Determine the (x, y) coordinate at the center of the cell enclosing the given text.  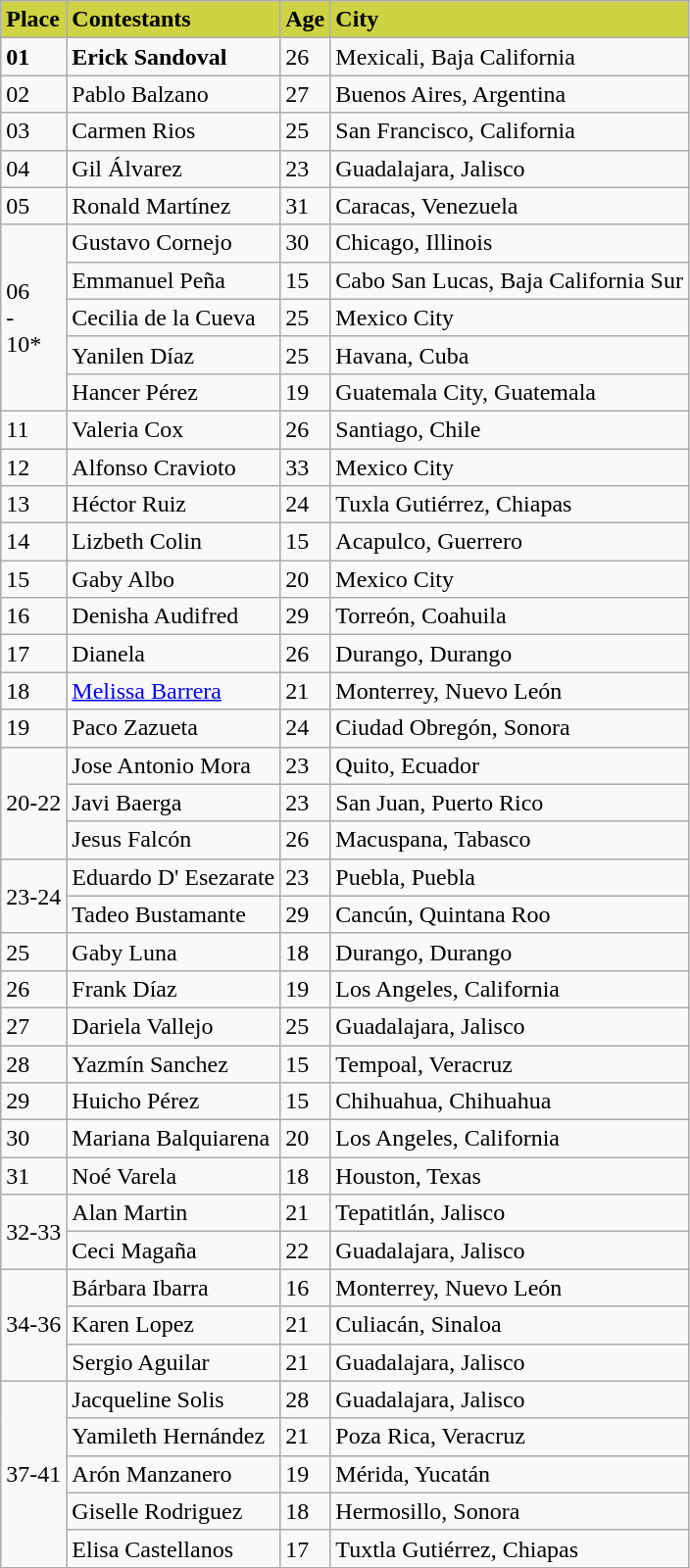
Culiacán, Sinaloa (510, 1325)
Havana, Cuba (510, 355)
Javi Baerga (173, 803)
Paco Zazueta (173, 728)
Lizbeth Colin (173, 542)
Ronald Martínez (173, 206)
Tepatitlán, Jalisco (510, 1213)
Poza Rica, Veracruz (510, 1437)
Santiago, Chile (510, 429)
Erick Sandoval (173, 57)
Yanilen Díaz (173, 355)
Noé Varela (173, 1176)
33 (306, 467)
Cabo San Lucas, Baja California Sur (510, 280)
Frank Díaz (173, 989)
Contestants (173, 20)
Emmanuel Peña (173, 280)
20-22 (33, 803)
05 (33, 206)
Hancer Pérez (173, 392)
04 (33, 169)
02 (33, 94)
Puebla, Puebla (510, 877)
Valeria Cox (173, 429)
Karen Lopez (173, 1325)
Elisa Castellanos (173, 1548)
Tuxla Gutiérrez, Chiapas (510, 505)
11 (33, 429)
San Francisco, California (510, 131)
14 (33, 542)
Dariela Vallejo (173, 1026)
Jacqueline Solis (173, 1399)
Chicago, Illinois (510, 243)
Cancún, Quintana Roo (510, 914)
37-41 (33, 1474)
Yamileth Hernández (173, 1437)
23-24 (33, 896)
Dianela (173, 654)
Tempoal, Veracruz (510, 1063)
22 (306, 1250)
Giselle Rodriguez (173, 1511)
06-10* (33, 318)
01 (33, 57)
Age (306, 20)
Guatemala City, Guatemala (510, 392)
Gaby Albo (173, 579)
Mérida, Yucatán (510, 1474)
Héctor Ruiz (173, 505)
Gil Álvarez (173, 169)
Ciudad Obregón, Sonora (510, 728)
12 (33, 467)
Arón Manzanero (173, 1474)
Alfonso Cravioto (173, 467)
Acapulco, Guerrero (510, 542)
Gustavo Cornejo (173, 243)
Tuxtla Gutiérrez, Chiapas (510, 1548)
Mariana Balquiarena (173, 1139)
32-33 (33, 1232)
Huicho Pérez (173, 1102)
Quito, Ecuador (510, 765)
Chihuahua, Chihuahua (510, 1102)
Macuspana, Tabasco (510, 840)
Eduardo D' Esezarate (173, 877)
Place (33, 20)
Yazmín Sanchez (173, 1063)
San Juan, Puerto Rico (510, 803)
34-36 (33, 1325)
Torreón, Coahuila (510, 616)
13 (33, 505)
Denisha Audifred (173, 616)
Tadeo Bustamante (173, 914)
Ceci Magaña (173, 1250)
Jose Antonio Mora (173, 765)
Pablo Balzano (173, 94)
Mexicali, Baja California (510, 57)
Cecilia de la Cueva (173, 318)
Melissa Barrera (173, 691)
03 (33, 131)
City (510, 20)
Buenos Aires, Argentina (510, 94)
Carmen Rios (173, 131)
Bárbara Ibarra (173, 1288)
Alan Martin (173, 1213)
Sergio Aguilar (173, 1362)
Jesus Falcón (173, 840)
Caracas, Venezuela (510, 206)
Gaby Luna (173, 952)
Houston, Texas (510, 1176)
Hermosillo, Sonora (510, 1511)
